Return the (x, y) coordinate for the center point of the cell that contains the specified text.  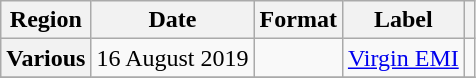
Date (172, 20)
Label (403, 20)
Region (46, 20)
Various (46, 58)
16 August 2019 (172, 58)
Virgin EMI (403, 58)
Format (298, 20)
